Search for the cell housing the specified text and yield its [x, y] center coordinate. 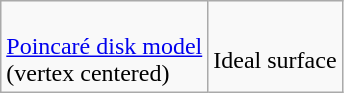
Poincaré disk model(vertex centered) [104, 47]
Ideal surface [275, 47]
